Pinpoint the cell where the given text exists, returning its (X, Y) midpoint coordinate. 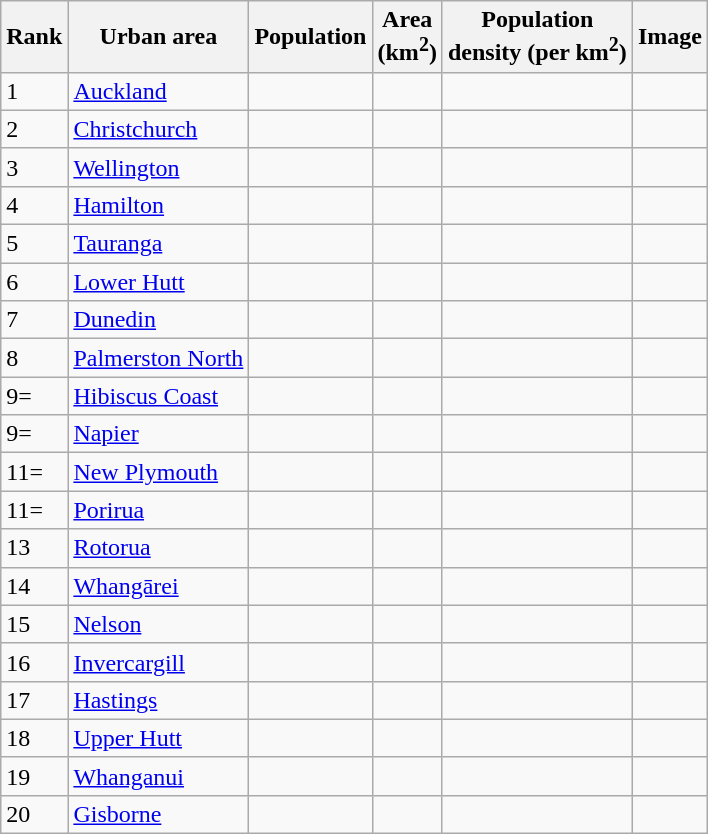
Urban area (158, 37)
3 (34, 167)
17 (34, 700)
Rank (34, 37)
Palmerston North (158, 358)
New Plymouth (158, 472)
Hastings (158, 700)
Nelson (158, 624)
Whangārei (158, 586)
Tauranga (158, 244)
18 (34, 738)
Auckland (158, 91)
Napier (158, 434)
20 (34, 814)
Image (670, 37)
Area (km2) (407, 37)
5 (34, 244)
Dunedin (158, 320)
1 (34, 91)
4 (34, 205)
Gisborne (158, 814)
14 (34, 586)
Lower Hutt (158, 282)
16 (34, 662)
8 (34, 358)
Upper Hutt (158, 738)
Hamilton (158, 205)
Population density (per km2) (537, 37)
Porirua (158, 510)
13 (34, 548)
2 (34, 129)
6 (34, 282)
19 (34, 776)
Christchurch (158, 129)
Wellington (158, 167)
7 (34, 320)
Hibiscus Coast (158, 396)
Whanganui (158, 776)
15 (34, 624)
Population (310, 37)
Invercargill (158, 662)
Rotorua (158, 548)
